Find where the given text appears and provide that cell's center as (X, Y) coordinate. 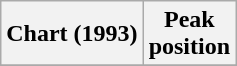
Chart (1993) (72, 34)
Peakposition (189, 34)
